Determine the (X, Y) coordinate at the center of the cell enclosing the given text.  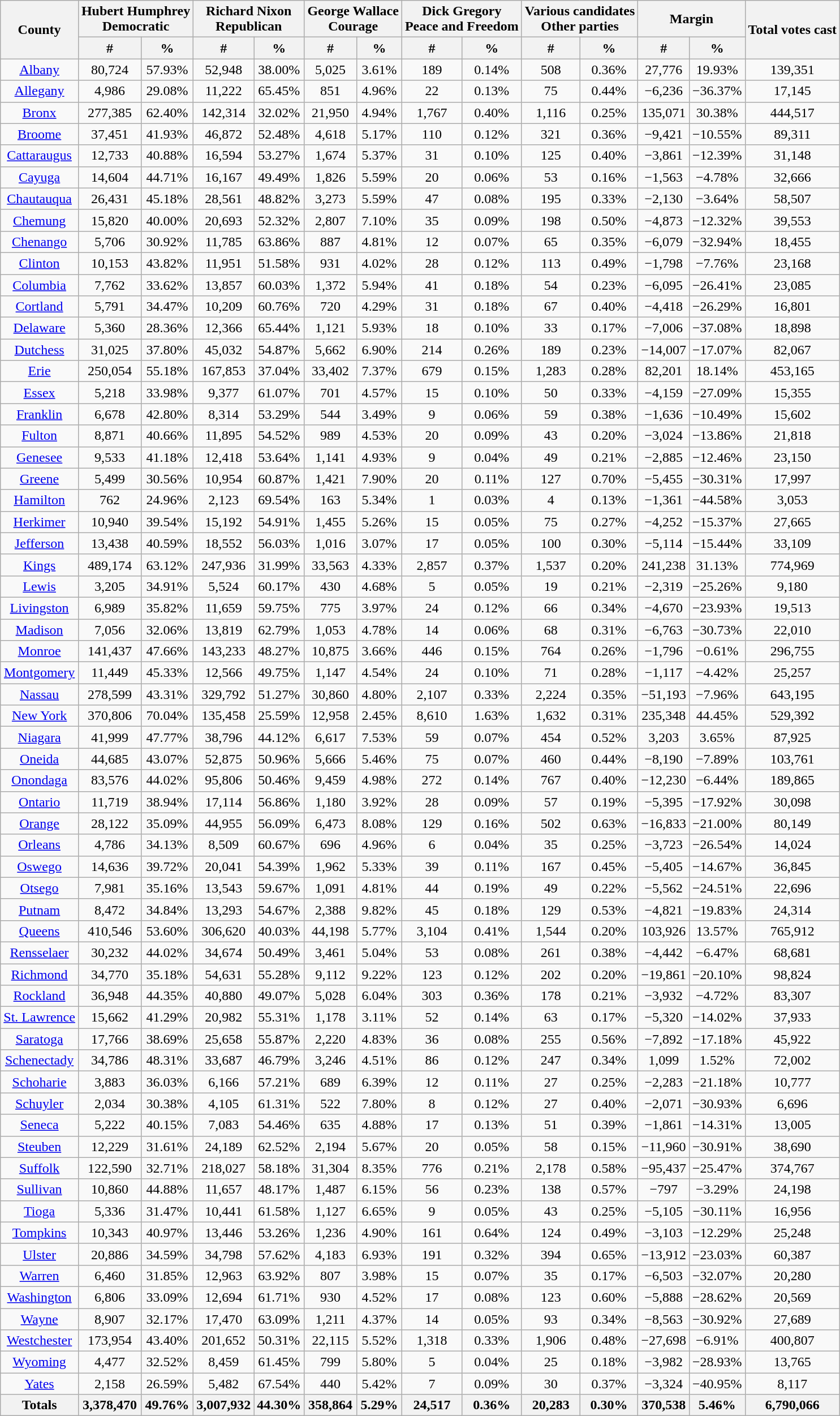
775 (330, 608)
31.13% (717, 565)
6.39% (379, 1082)
1,674 (330, 156)
12,958 (330, 716)
−32.07% (717, 1276)
41.18% (167, 457)
15,355 (792, 393)
14,604 (110, 177)
0.39% (609, 1125)
35.82% (167, 608)
3.11% (379, 1018)
−32.94% (717, 242)
5.42% (379, 1384)
5.26% (379, 522)
60.76% (279, 307)
142,314 (224, 113)
502 (551, 823)
Ulster (40, 1254)
10,209 (224, 307)
5,360 (110, 328)
1,906 (551, 1341)
135,458 (224, 716)
39 (432, 866)
776 (432, 1168)
522 (330, 1104)
63 (551, 1018)
40.15% (167, 1125)
42.80% (167, 414)
−13.86% (717, 436)
1,091 (330, 888)
56.86% (279, 802)
18,552 (224, 543)
4.33% (379, 565)
−5,320 (664, 1018)
25,257 (792, 673)
5,028 (330, 996)
2,034 (110, 1104)
Kings (40, 565)
50 (551, 393)
45.18% (167, 199)
22 (432, 91)
4.37% (379, 1319)
32.02% (279, 113)
43.40% (167, 1341)
−14.67% (717, 866)
15,602 (792, 414)
Montgomery (40, 673)
14,024 (792, 845)
32,666 (792, 177)
358,864 (330, 1405)
Saratoga (40, 1039)
24,314 (792, 909)
4,986 (110, 91)
3.66% (379, 651)
6,617 (330, 737)
2,857 (432, 565)
58 (551, 1147)
Hubert HumphreyDemocratic (136, 19)
21,818 (792, 436)
22,115 (330, 1341)
Jefferson (40, 543)
Dick GregoryPeace and Freedom (462, 19)
70.04% (167, 716)
19.93% (717, 70)
5.80% (379, 1362)
24,189 (224, 1147)
143,233 (224, 651)
59.67% (279, 888)
−3,932 (664, 996)
Hamilton (40, 500)
8,610 (432, 716)
53.60% (167, 931)
53.29% (279, 414)
−28.93% (717, 1362)
41 (432, 285)
47.66% (167, 651)
444,517 (792, 113)
−11,960 (664, 1147)
21,950 (330, 113)
89,311 (792, 134)
13,446 (224, 1233)
1,318 (432, 1341)
Greene (40, 479)
19 (551, 586)
45,032 (224, 350)
−12.29% (717, 1233)
51.27% (279, 694)
35.18% (167, 974)
720 (330, 307)
41.93% (167, 134)
St. Lawrence (40, 1018)
86 (432, 1061)
25,658 (224, 1039)
32.71% (167, 1168)
643,195 (792, 694)
34.59% (167, 1254)
374,767 (792, 1168)
489,174 (110, 565)
Erie (40, 371)
446 (432, 651)
255 (551, 1039)
31.47% (167, 1211)
4.83% (379, 1039)
4.52% (379, 1297)
30,860 (330, 694)
−26.41% (717, 285)
7,762 (110, 285)
764 (551, 651)
Nassau (40, 694)
18 (432, 328)
−797 (664, 1190)
2,123 (224, 500)
−13,912 (664, 1254)
45 (432, 909)
31,148 (792, 156)
10,777 (792, 1082)
13,438 (110, 543)
454 (551, 737)
36,948 (110, 996)
6 (432, 845)
52,875 (224, 759)
54.67% (279, 909)
5,336 (110, 1211)
12,733 (110, 156)
82,067 (792, 350)
−1,798 (664, 263)
5.94% (379, 285)
56.03% (279, 543)
−8,190 (664, 759)
34.91% (167, 586)
7.53% (379, 737)
10,343 (110, 1233)
2,220 (330, 1039)
Onondaga (40, 780)
4.54% (379, 673)
Chenango (40, 242)
33,687 (224, 1061)
10,954 (224, 479)
141,437 (110, 651)
24,517 (432, 1405)
4,477 (110, 1362)
Bronx (40, 113)
3,053 (792, 500)
Orange (40, 823)
−5,114 (664, 543)
62.52% (279, 1147)
Westchester (40, 1341)
13,857 (224, 285)
8,117 (792, 1384)
−1,636 (664, 414)
Broome (40, 134)
−4,821 (664, 909)
−23.93% (717, 608)
57.93% (167, 70)
1,053 (330, 630)
44.45% (717, 716)
410,546 (110, 931)
36,845 (792, 866)
30,232 (110, 952)
2,178 (551, 1168)
16,801 (792, 307)
−15.37% (717, 522)
−2,885 (664, 457)
26.59% (167, 1384)
61.45% (279, 1362)
31,025 (110, 350)
11,785 (224, 242)
−12.32% (717, 220)
25.59% (279, 716)
11,222 (224, 91)
24.96% (167, 500)
930 (330, 1297)
54.52% (279, 436)
851 (330, 91)
1,211 (330, 1319)
5,524 (224, 586)
696 (330, 845)
87,925 (792, 737)
124 (551, 1233)
35.09% (167, 823)
1,121 (330, 328)
6,473 (330, 823)
1,116 (551, 113)
−15.44% (717, 543)
Wyoming (40, 1362)
4.68% (379, 586)
61.58% (279, 1211)
167,853 (224, 371)
49.75% (279, 673)
46.79% (279, 1061)
39,553 (792, 220)
−6.91% (717, 1341)
−1,563 (664, 177)
1,283 (551, 371)
762 (110, 500)
52,948 (224, 70)
5,666 (330, 759)
261 (551, 952)
80,724 (110, 70)
18,455 (792, 242)
48.17% (279, 1190)
98,824 (792, 974)
1.63% (492, 716)
33,402 (330, 371)
430 (330, 586)
52.32% (279, 220)
125 (551, 156)
−44.58% (717, 500)
−27.09% (717, 393)
−12.46% (717, 457)
−1,796 (664, 651)
New York (40, 716)
20,982 (224, 1018)
−30.93% (717, 1104)
1,372 (330, 285)
31.85% (167, 1276)
−3,103 (664, 1233)
1,236 (330, 1233)
5,499 (110, 479)
7.90% (379, 479)
5.67% (379, 1147)
3.97% (379, 608)
16,594 (224, 156)
−20.10% (717, 974)
52.48% (279, 134)
39.54% (167, 522)
30 (551, 1384)
19,513 (792, 608)
4,183 (330, 1254)
32.52% (167, 1362)
931 (330, 263)
−7.89% (717, 759)
6,460 (110, 1276)
54.87% (279, 350)
−51,193 (664, 694)
0.70% (609, 479)
303 (432, 996)
−16,833 (664, 823)
3,104 (432, 931)
1,544 (551, 931)
32.17% (167, 1319)
95,806 (224, 780)
−25.47% (717, 1168)
−2,071 (664, 1104)
4 (551, 500)
−5,105 (664, 1211)
−26.54% (717, 845)
100 (551, 543)
0.27% (609, 522)
8,314 (224, 414)
9,180 (792, 586)
0.50% (609, 220)
Warren (40, 1276)
767 (551, 780)
41.29% (167, 1018)
−6,079 (664, 242)
−7.76% (717, 263)
54.46% (279, 1125)
198 (551, 220)
25,248 (792, 1233)
58,507 (792, 199)
53.64% (279, 457)
201,652 (224, 1341)
10,441 (224, 1211)
52 (432, 1018)
−1,361 (664, 500)
45,922 (792, 1039)
Orleans (40, 845)
−6,503 (664, 1276)
−40.95% (717, 1384)
Rockland (40, 996)
Columbia (40, 285)
195 (551, 199)
191 (432, 1254)
38.00% (279, 70)
1,962 (330, 866)
−25.26% (717, 586)
Putnam (40, 909)
178 (551, 996)
−0.61% (717, 651)
10,875 (330, 651)
55.31% (279, 1018)
12,366 (224, 328)
17,997 (792, 479)
135,071 (664, 113)
−28.62% (717, 1297)
1,180 (330, 802)
40.00% (167, 220)
4,786 (110, 845)
62.40% (167, 113)
13,293 (224, 909)
Richard NixonRepublican (249, 19)
4.53% (379, 436)
Albany (40, 70)
Schenectady (40, 1061)
5,218 (110, 393)
27,776 (664, 70)
43.07% (167, 759)
0.03% (492, 500)
40.03% (279, 931)
12,566 (224, 673)
−9,421 (664, 134)
38.94% (167, 802)
8 (432, 1104)
−21.00% (717, 823)
Monroe (40, 651)
0.41% (492, 931)
10,153 (110, 263)
56.09% (279, 823)
Chautauqua (40, 199)
61.07% (279, 393)
−26.29% (717, 307)
63.86% (279, 242)
15,192 (224, 522)
8,472 (110, 909)
3.07% (379, 543)
5.34% (379, 500)
33.62% (167, 285)
−4.42% (717, 673)
43.82% (167, 263)
Clinton (40, 263)
5,222 (110, 1125)
Niagara (40, 737)
48.27% (279, 651)
4.57% (379, 393)
9,112 (330, 974)
−30.92% (717, 1319)
Chemung (40, 220)
Oswego (40, 866)
679 (432, 371)
−4,252 (664, 522)
Ontario (40, 802)
Seneca (40, 1125)
−3,723 (664, 845)
7,056 (110, 630)
1,099 (664, 1061)
44.35% (167, 996)
40,880 (224, 996)
4.78% (379, 630)
807 (330, 1276)
Cattaraugus (40, 156)
5.33% (379, 866)
65 (551, 242)
321 (551, 134)
−5,562 (664, 888)
3.65% (717, 737)
18,898 (792, 328)
93 (551, 1319)
44.88% (167, 1190)
0.65% (609, 1254)
−3.29% (717, 1190)
Lewis (40, 586)
8,509 (224, 845)
1,127 (330, 1211)
Yates (40, 1384)
44.71% (167, 177)
51 (551, 1125)
241,238 (664, 565)
20,693 (224, 220)
66 (551, 608)
189,865 (792, 780)
Delaware (40, 328)
5.52% (379, 1341)
−4,442 (664, 952)
−17.18% (717, 1039)
33 (551, 328)
306,620 (224, 931)
122,590 (110, 1168)
Livingston (40, 608)
34.84% (167, 909)
9,377 (224, 393)
460 (551, 759)
508 (551, 70)
247,936 (224, 565)
44 (432, 888)
65.45% (279, 91)
57.21% (279, 1082)
43.31% (167, 694)
51.58% (279, 263)
−4,418 (664, 307)
33,109 (792, 543)
17,766 (110, 1039)
38,796 (224, 737)
11,951 (224, 263)
23,085 (792, 285)
−10.49% (717, 414)
−7,006 (664, 328)
61.31% (279, 1104)
68 (551, 630)
0.48% (609, 1341)
Various candidatesOther parties (580, 19)
110 (432, 134)
−3,861 (664, 156)
80,149 (792, 823)
4.90% (379, 1233)
10,860 (110, 1190)
4.29% (379, 307)
54.91% (279, 522)
5,482 (224, 1384)
37,933 (792, 1018)
2,194 (330, 1147)
2,388 (330, 909)
−2,319 (664, 586)
35.16% (167, 888)
12,229 (110, 1147)
6,790,066 (792, 1405)
65.44% (279, 328)
Wayne (40, 1319)
−5,455 (664, 479)
6,678 (110, 414)
60.87% (279, 479)
Essex (40, 393)
46,872 (224, 134)
214 (432, 350)
54 (551, 285)
−23.03% (717, 1254)
Genesee (40, 457)
4,105 (224, 1104)
3,378,470 (110, 1405)
County (40, 29)
400,807 (792, 1341)
31,304 (330, 1168)
701 (330, 393)
13,819 (224, 630)
689 (330, 1082)
799 (330, 1362)
22,010 (792, 630)
34,798 (224, 1254)
Queens (40, 931)
37.04% (279, 371)
Tompkins (40, 1233)
14,636 (110, 866)
83,576 (110, 780)
68,681 (792, 952)
−30.73% (717, 630)
3,273 (330, 199)
3.92% (379, 802)
6.04% (379, 996)
27,689 (792, 1319)
55.18% (167, 371)
544 (330, 414)
34.13% (167, 845)
62.79% (279, 630)
Dutchess (40, 350)
0.45% (609, 866)
50.31% (279, 1341)
296,755 (792, 651)
3,246 (330, 1061)
Rensselaer (40, 952)
44,685 (110, 759)
28,122 (110, 823)
11,719 (110, 802)
16,167 (224, 177)
113 (551, 263)
8.35% (379, 1168)
Cortland (40, 307)
45.33% (167, 673)
3,461 (330, 952)
5,662 (330, 350)
−19.83% (717, 909)
59.75% (279, 608)
25 (551, 1362)
57.62% (279, 1254)
11,657 (224, 1190)
Totals (40, 1405)
Schoharie (40, 1082)
40.59% (167, 543)
0.56% (609, 1039)
5,025 (330, 70)
−4,670 (664, 608)
329,792 (224, 694)
20,886 (110, 1254)
218,027 (224, 1168)
161 (432, 1233)
−7.96% (717, 694)
82,201 (664, 371)
Tioga (40, 1211)
−6,095 (664, 285)
20,569 (792, 1297)
Fulton (40, 436)
4.88% (379, 1125)
774,969 (792, 565)
11,895 (224, 436)
15,820 (110, 220)
−36.37% (717, 91)
0.57% (609, 1190)
53.27% (279, 156)
370,806 (110, 716)
272 (432, 780)
Oneida (40, 759)
887 (330, 242)
72,002 (792, 1061)
48.31% (167, 1061)
1,537 (551, 565)
11,449 (110, 673)
53.26% (279, 1233)
34.47% (167, 307)
24,198 (792, 1190)
47.77% (167, 737)
Allegany (40, 91)
28,561 (224, 199)
1,487 (330, 1190)
−3,024 (664, 436)
Herkimer (40, 522)
20,280 (792, 1276)
23,168 (792, 263)
7.37% (379, 371)
60,387 (792, 1254)
38,690 (792, 1147)
−14,007 (664, 350)
277,385 (110, 113)
4.80% (379, 694)
67 (551, 307)
13.57% (717, 931)
5.77% (379, 931)
−24.51% (717, 888)
−3.64% (717, 199)
3,007,932 (224, 1405)
15,662 (110, 1018)
6.93% (379, 1254)
54.39% (279, 866)
0.63% (609, 823)
440 (330, 1384)
0.32% (492, 1254)
38.69% (167, 1039)
7,981 (110, 888)
989 (330, 436)
4.94% (379, 113)
8,459 (224, 1362)
12,963 (224, 1276)
0.22% (609, 888)
2.45% (379, 716)
2,807 (330, 220)
9,459 (330, 780)
173,954 (110, 1341)
9,533 (110, 457)
103,761 (792, 759)
−5,405 (664, 866)
83,307 (792, 996)
12,418 (224, 457)
44.30% (279, 1405)
278,599 (110, 694)
34,770 (110, 974)
−17.92% (717, 802)
5.17% (379, 134)
−1,117 (664, 673)
30,098 (792, 802)
127 (551, 479)
58.18% (279, 1168)
0.58% (609, 1168)
163 (330, 500)
1,826 (330, 177)
529,392 (792, 716)
235,348 (664, 716)
3.61% (379, 70)
18.14% (717, 371)
49.49% (279, 177)
−3,982 (664, 1362)
635 (330, 1125)
32.06% (167, 630)
4.93% (379, 457)
−17.07% (717, 350)
Sullivan (40, 1190)
7.80% (379, 1104)
54,631 (224, 974)
0.53% (609, 909)
138 (551, 1190)
3,203 (664, 737)
31.61% (167, 1147)
11,659 (224, 608)
61.71% (279, 1297)
4.02% (379, 263)
247 (551, 1061)
67.54% (279, 1384)
−21.18% (717, 1082)
8.08% (379, 823)
−14.02% (717, 1018)
40.97% (167, 1233)
5.93% (379, 328)
Schuyler (40, 1104)
13,543 (224, 888)
60.67% (279, 845)
−19,861 (664, 974)
69.54% (279, 500)
6,696 (792, 1104)
−4.72% (717, 996)
30.56% (167, 479)
−4,873 (664, 220)
34,674 (224, 952)
13,765 (792, 1362)
−30.91% (717, 1147)
−8,563 (664, 1319)
60.17% (279, 586)
7,083 (224, 1125)
8,871 (110, 436)
Cayuga (40, 177)
−37.08% (717, 328)
48.82% (279, 199)
Otsego (40, 888)
139,351 (792, 70)
17,470 (224, 1319)
50.49% (279, 952)
Margin (691, 19)
453,165 (792, 371)
103,926 (664, 931)
−2,283 (664, 1082)
−6,236 (664, 91)
−14.31% (717, 1125)
28.36% (167, 328)
−12.39% (717, 156)
5.04% (379, 952)
Richmond (40, 974)
9.82% (379, 909)
Suffolk (40, 1168)
30.92% (167, 242)
Franklin (40, 414)
33,563 (330, 565)
22,696 (792, 888)
44.12% (279, 737)
0.64% (492, 1233)
55.28% (279, 974)
−4.78% (717, 177)
17,114 (224, 802)
1,178 (330, 1018)
1.52% (717, 1061)
49.76% (167, 1405)
20,041 (224, 866)
394 (551, 1254)
−6.44% (717, 780)
Total votes cast (792, 29)
37.80% (167, 350)
3,883 (110, 1082)
1,147 (330, 673)
36 (432, 1039)
6,989 (110, 608)
6,806 (110, 1297)
Steuben (40, 1147)
1,632 (551, 716)
6.65% (379, 1211)
5.29% (379, 1405)
1,767 (432, 113)
60.03% (279, 285)
71 (551, 673)
7.10% (379, 220)
12,694 (224, 1297)
−3,324 (664, 1384)
−27,698 (664, 1341)
−95,437 (664, 1168)
8,907 (110, 1319)
7 (432, 1384)
37,451 (110, 134)
6.90% (379, 350)
−10.55% (717, 134)
16,956 (792, 1211)
17,145 (792, 91)
26,431 (110, 199)
49.07% (279, 996)
250,054 (110, 371)
55.87% (279, 1039)
370,538 (664, 1405)
765,912 (792, 931)
20,283 (551, 1405)
0.60% (609, 1297)
6,166 (224, 1082)
3,205 (110, 586)
2,158 (110, 1384)
1,141 (330, 457)
2,224 (551, 694)
50.96% (279, 759)
3.98% (379, 1276)
40.88% (167, 156)
63.12% (167, 565)
1,016 (330, 543)
−5,395 (664, 802)
50.46% (279, 780)
56 (432, 1190)
1,421 (330, 479)
George WallaceCourage (353, 19)
40.66% (167, 436)
202 (551, 974)
9.22% (379, 974)
1,455 (330, 522)
−6.47% (717, 952)
3.49% (379, 414)
5.37% (379, 156)
−1,861 (664, 1125)
44,955 (224, 823)
39.72% (167, 866)
44,198 (330, 931)
2,107 (432, 694)
6.15% (379, 1190)
33.98% (167, 393)
23,150 (792, 457)
57 (551, 802)
−2,130 (664, 199)
4.51% (379, 1061)
−4,159 (664, 393)
−7,892 (664, 1039)
0.52% (609, 737)
4,618 (330, 134)
−12,230 (664, 780)
31.99% (279, 565)
10,940 (110, 522)
27,665 (792, 522)
5,791 (110, 307)
−5,888 (664, 1297)
1 (432, 500)
33.09% (167, 1297)
34,786 (110, 1061)
Washington (40, 1297)
Madison (40, 630)
41,999 (110, 737)
−30.11% (717, 1211)
29.08% (167, 91)
4.98% (379, 780)
36.03% (167, 1082)
13,005 (792, 1125)
47 (432, 199)
167 (551, 866)
−6,763 (664, 630)
63.92% (279, 1276)
−30.31% (717, 479)
63.09% (279, 1319)
5,706 (110, 242)
